Extract the (X, Y) coordinate from the center of the cell holding the provided text.  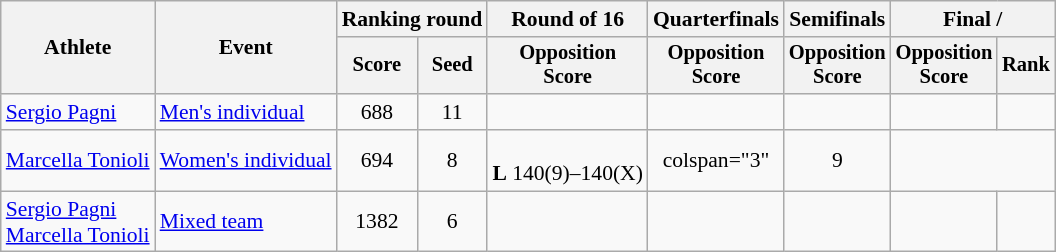
Ranking round (412, 19)
Athlete (78, 48)
694 (378, 160)
Sergio PagniMarcella Tonioli (78, 222)
Seed (452, 66)
colspan="3" (716, 160)
Mixed team (246, 222)
Quarterfinals (716, 19)
11 (452, 112)
Event (246, 48)
Rank (1026, 66)
Semifinals (838, 19)
9 (838, 160)
Final / (973, 19)
Marcella Tonioli (78, 160)
6 (452, 222)
Men's individual (246, 112)
Score (378, 66)
L 140(9)–140(X) (568, 160)
Women's individual (246, 160)
8 (452, 160)
1382 (378, 222)
Sergio Pagni (78, 112)
Round of 16 (568, 19)
688 (378, 112)
